Provide the (X, Y) coordinate of the cell's center where the given text is located.  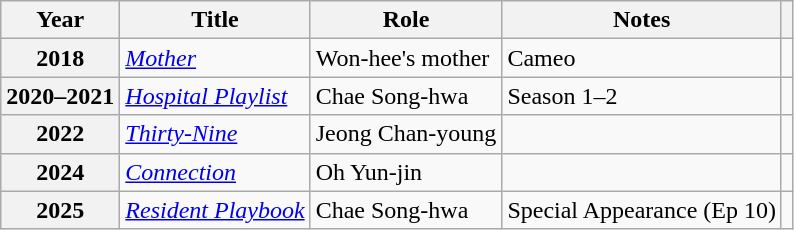
Resident Playbook (215, 210)
Oh Yun-jin (406, 172)
2018 (60, 58)
Title (215, 20)
Cameo (642, 58)
Thirty-Nine (215, 134)
Hospital Playlist (215, 96)
Notes (642, 20)
2024 (60, 172)
2022 (60, 134)
Mother (215, 58)
Year (60, 20)
2025 (60, 210)
Role (406, 20)
Jeong Chan-young (406, 134)
Season 1–2 (642, 96)
Won-hee's mother (406, 58)
2020–2021 (60, 96)
Connection (215, 172)
Special Appearance (Ep 10) (642, 210)
